From the cell containing the given text, extract its center point as (X, Y) coordinate. 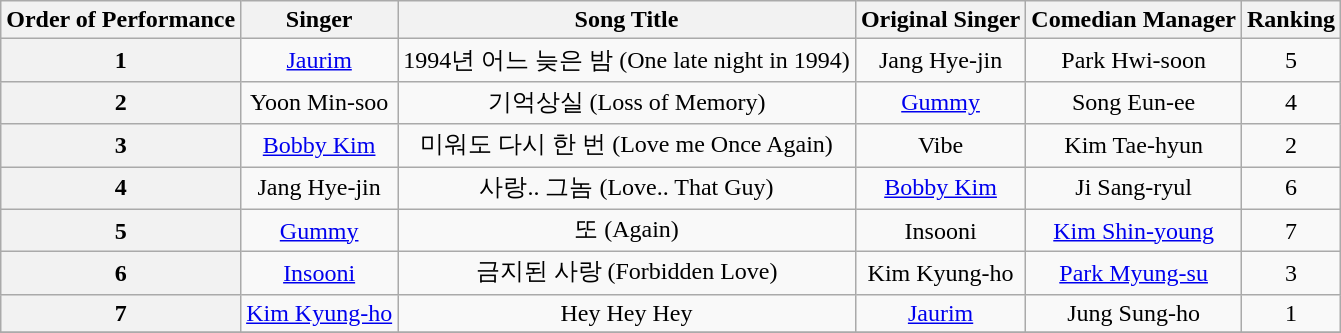
Song Title (627, 20)
Yoon Min-soo (320, 102)
Park Myung-su (1134, 274)
Ranking (1290, 20)
Kim Shin-young (1134, 230)
Singer (320, 20)
Order of Performance (121, 20)
기억상실 (Loss of Memory) (627, 102)
Park Hwi-soon (1134, 60)
Comedian Manager (1134, 20)
Hey Hey Hey (627, 313)
Original Singer (940, 20)
사랑.. 그놈 (Love.. That Guy) (627, 188)
또 (Again) (627, 230)
금지된 사랑 (Forbidden Love) (627, 274)
Jung Sung-ho (1134, 313)
Song Eun-ee (1134, 102)
Kim Tae-hyun (1134, 146)
Vibe (940, 146)
미워도 다시 한 번 (Love me Once Again) (627, 146)
1994년 어느 늦은 밤 (One late night in 1994) (627, 60)
Ji Sang-ryul (1134, 188)
